Return [X, Y] of the center of cell containing provided text 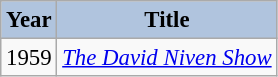
Title [167, 20]
Year [29, 20]
1959 [29, 58]
The David Niven Show [167, 58]
